Locate the cell with the specified text and output its [X, Y] center coordinate. 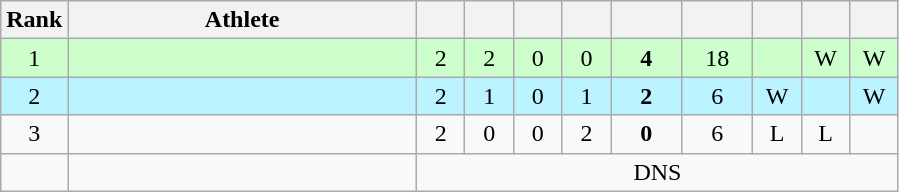
Athlete [242, 20]
DNS [657, 172]
Rank [34, 20]
3 [34, 134]
4 [646, 58]
18 [718, 58]
